Scan for the cell matching the given text and deliver its (X, Y) coordinate at center. 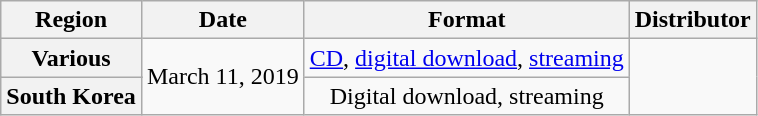
Various (72, 58)
Distributor (692, 20)
Date (222, 20)
CD, digital download, streaming (466, 58)
Format (466, 20)
Region (72, 20)
South Korea (72, 96)
March 11, 2019 (222, 77)
Digital download, streaming (466, 96)
